Extract the [x, y] coordinate from the center of the cell holding the provided text.  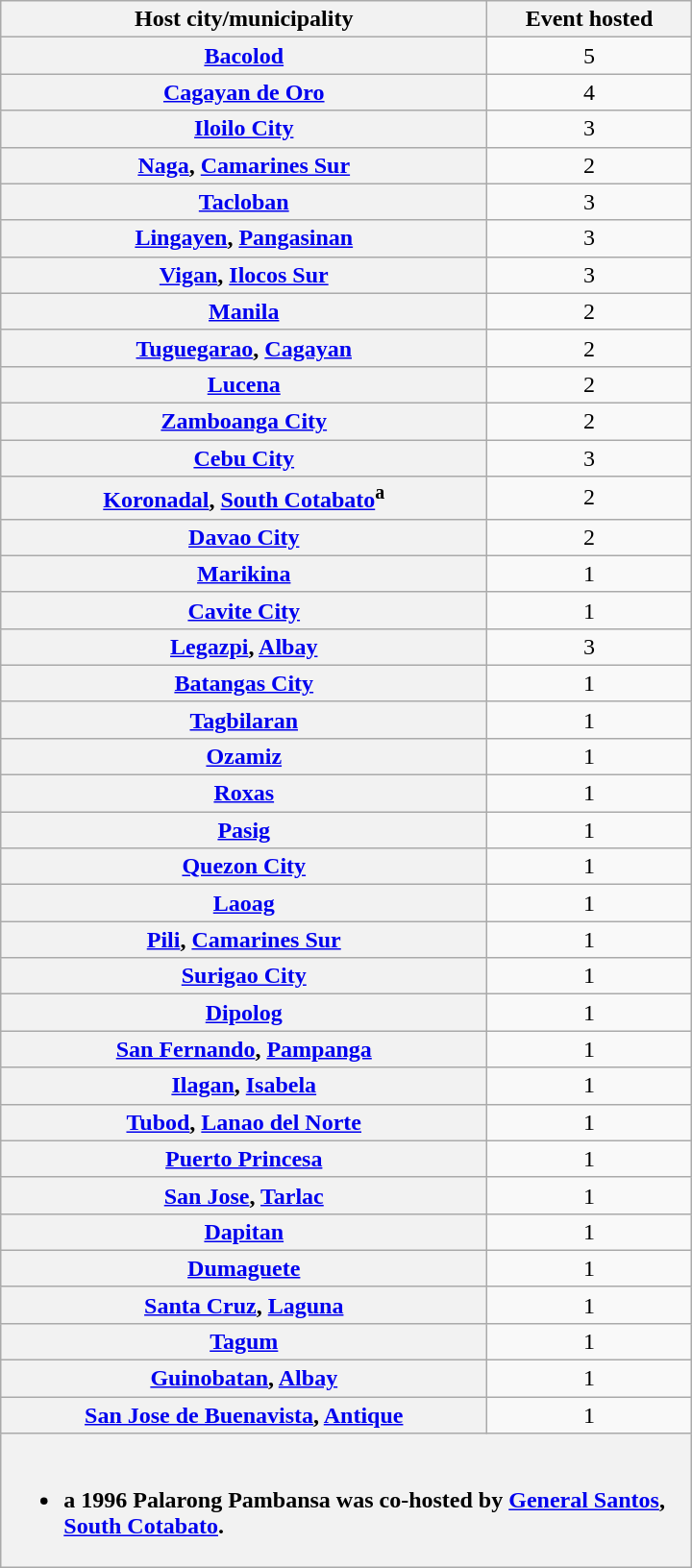
Laoag [244, 903]
Manila [244, 311]
4 [589, 92]
Ilagan, Isabela [244, 1086]
Marikina [244, 574]
Pili, Camarines Sur [244, 940]
Cagayan de Oro [244, 92]
San Jose, Tarlac [244, 1195]
Tuguegarao, Cagayan [244, 348]
Puerto Princesa [244, 1159]
Iloilo City [244, 129]
Dumaguete [244, 1268]
a 1996 Palarong Pambansa was co-hosted by General Santos, South Cotabato. [346, 1501]
Pasig [244, 830]
Batangas City [244, 683]
Tacloban [244, 202]
Bacolod [244, 56]
Event hosted [589, 19]
San Fernando, Pampanga [244, 1049]
San Jose de Buenavista, Antique [244, 1415]
Tagum [244, 1341]
Legazpi, Albay [244, 647]
Tagbilaran [244, 720]
Cavite City [244, 610]
Lucena [244, 384]
Lingayen, Pangasinan [244, 238]
Santa Cruz, Laguna [244, 1305]
Roxas [244, 794]
Guinobatan, Albay [244, 1379]
Zamboanga City [244, 421]
Ozamiz [244, 756]
Cebu City [244, 458]
Dipolog [244, 1013]
Quezon City [244, 867]
Koronadal, South Cotabatoa [244, 498]
Dapitan [244, 1232]
Host city/municipality [244, 19]
Surigao City [244, 976]
Vigan, Ilocos Sur [244, 275]
Naga, Camarines Sur [244, 165]
Tubod, Lanao del Norte [244, 1122]
Davao City [244, 537]
5 [589, 56]
